Capture the cell that displays the provided text and extract its [X, Y] central coordinate. 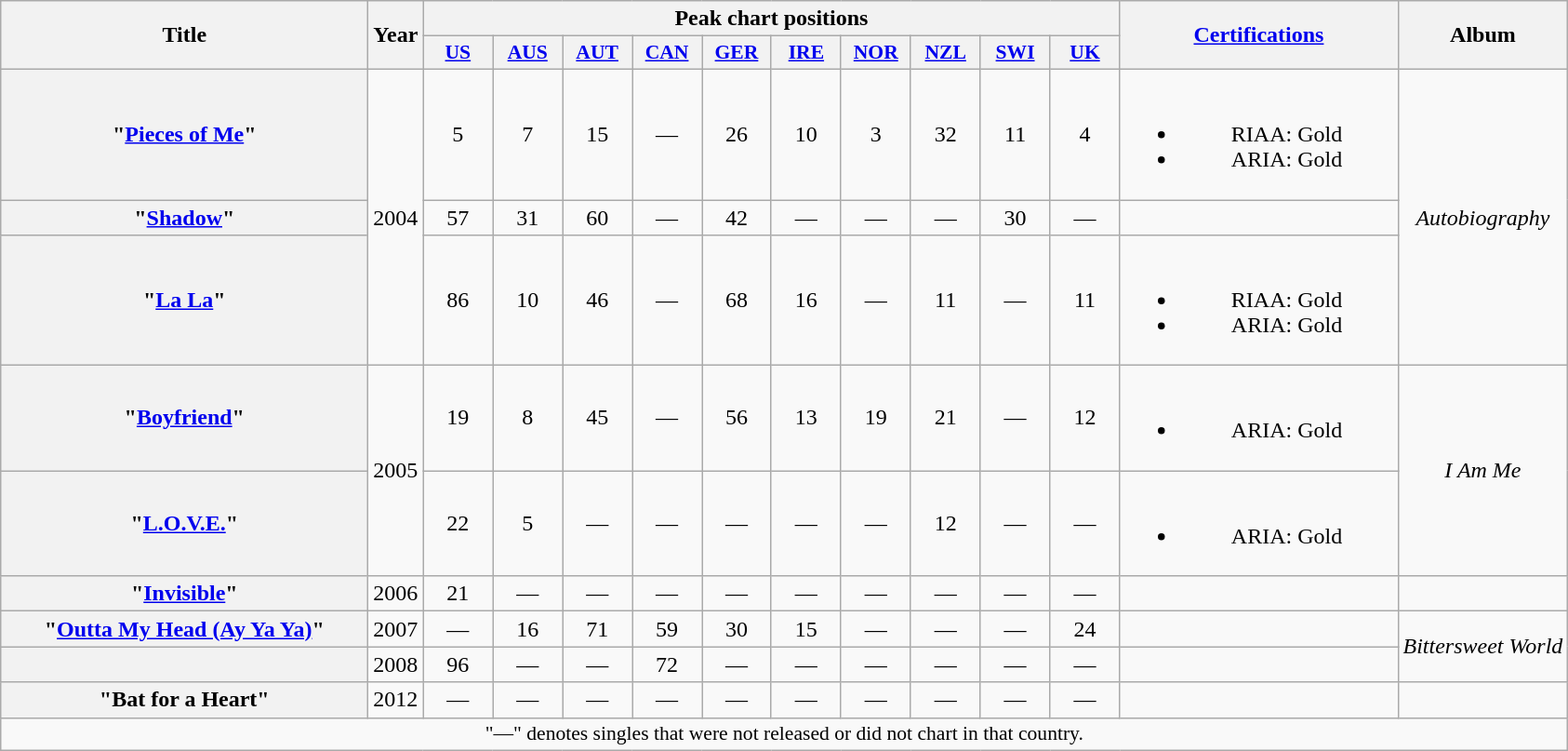
56 [737, 419]
3 [876, 134]
86 [458, 301]
2005 [396, 471]
"Invisible" [184, 594]
AUS [528, 53]
Year [396, 35]
7 [528, 134]
Autobiography [1482, 217]
96 [458, 664]
"Shadow" [184, 217]
"L.O.V.E." [184, 523]
2007 [396, 629]
57 [458, 217]
59 [668, 629]
IRE [805, 53]
60 [597, 217]
72 [668, 664]
68 [737, 301]
"Pieces of Me" [184, 134]
Title [184, 35]
Album [1482, 35]
AUT [597, 53]
46 [597, 301]
26 [737, 134]
71 [597, 629]
Certifications [1259, 35]
SWI [1016, 53]
GER [737, 53]
Bittersweet World [1482, 647]
2004 [396, 217]
CAN [668, 53]
2006 [396, 594]
NOR [876, 53]
32 [945, 134]
UK [1084, 53]
I Am Me [1482, 471]
2008 [396, 664]
13 [805, 419]
22 [458, 523]
4 [1084, 134]
Peak chart positions [772, 19]
"Boyfriend" [184, 419]
"La La" [184, 301]
24 [1084, 629]
42 [737, 217]
8 [528, 419]
"—" denotes singles that were not released or did not chart in that country. [785, 734]
US [458, 53]
31 [528, 217]
NZL [945, 53]
45 [597, 419]
"Bat for a Heart" [184, 700]
"Outta My Head (Ay Ya Ya)" [184, 629]
2012 [396, 700]
